Return the [X, Y] coordinate for the center point of the cell that contains the specified text.  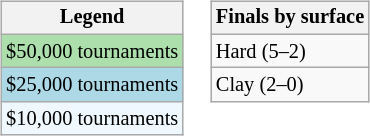
$10,000 tournaments [92, 119]
$25,000 tournaments [92, 85]
Legend [92, 18]
Clay (2–0) [290, 85]
Hard (5–2) [290, 51]
Finals by surface [290, 18]
$50,000 tournaments [92, 51]
